Extract the (x, y) coordinate from the center of the cell holding the provided text.  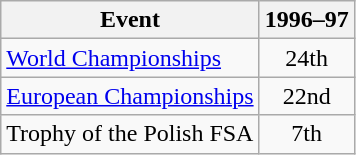
1996–97 (306, 20)
Event (130, 20)
7th (306, 134)
World Championships (130, 58)
European Championships (130, 96)
Trophy of the Polish FSA (130, 134)
22nd (306, 96)
24th (306, 58)
